Pinpoint the cell where the given text exists, returning its (x, y) midpoint coordinate. 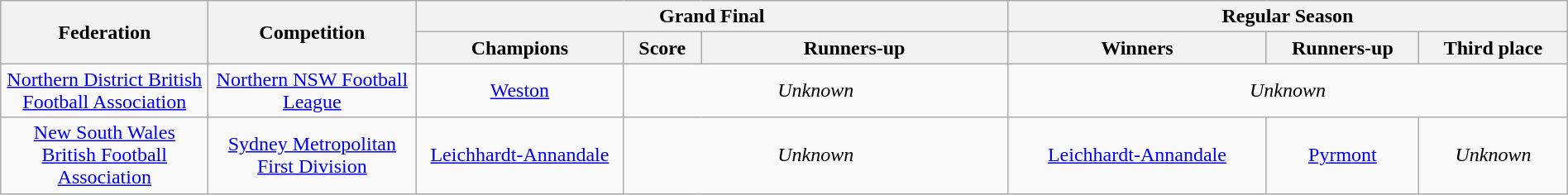
Regular Season (1288, 17)
Winners (1138, 48)
Weston (519, 91)
Third place (1494, 48)
Federation (104, 32)
Score (662, 48)
Pyrmont (1342, 155)
Sydney Metropolitan First Division (313, 155)
Grand Final (712, 17)
Northern District British Football Association (104, 91)
Northern NSW Football League (313, 91)
Competition (313, 32)
Champions (519, 48)
New South Wales British Football Association (104, 155)
